Return the [x, y] coordinate for the center point of the cell that contains the specified text.  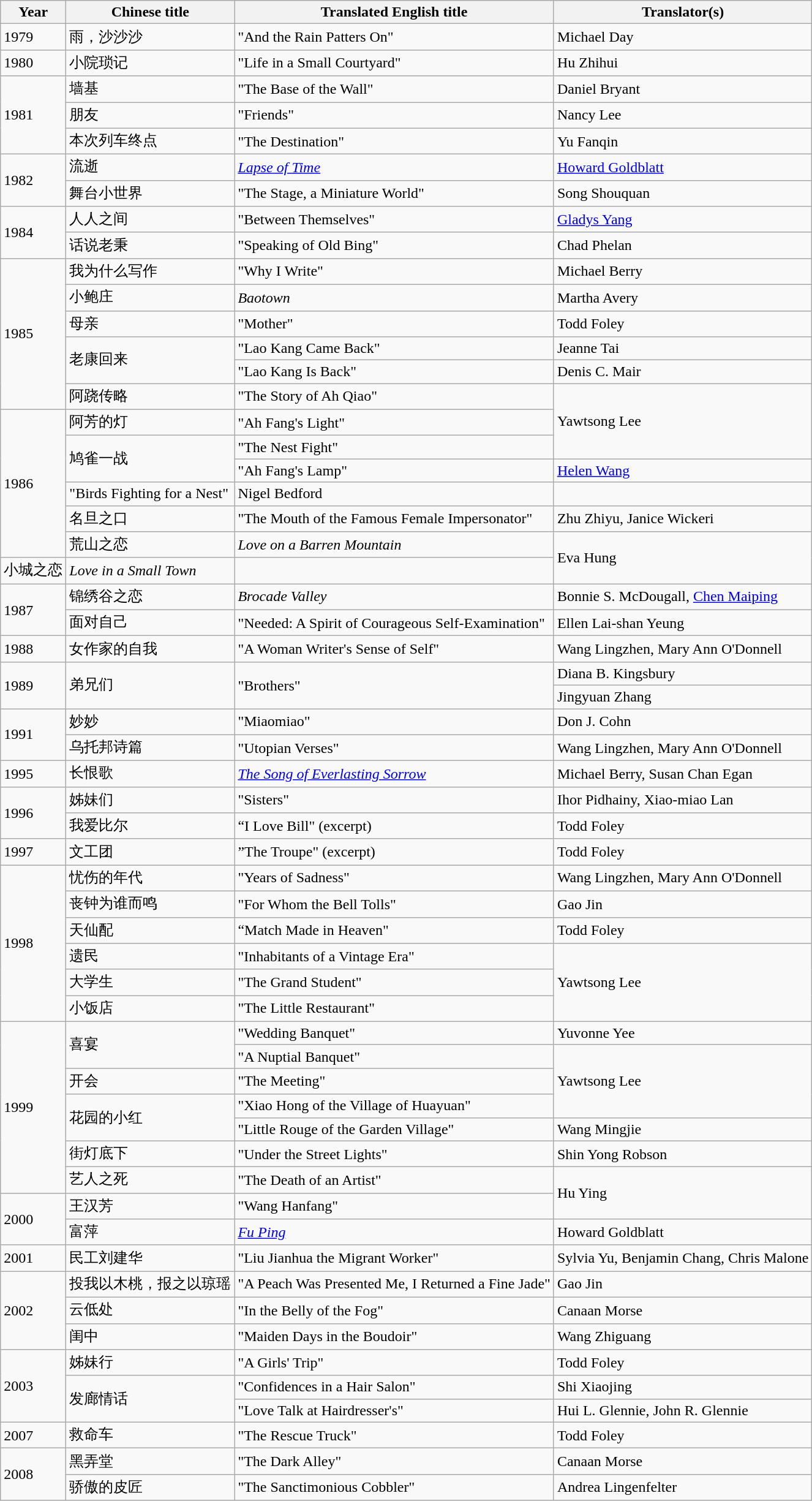
Love in a Small Town [151, 571]
Chad Phelan [682, 245]
"Years of Sadness" [394, 879]
天仙配 [151, 930]
"The Death of an Artist" [394, 1180]
1988 [33, 649]
Michael Berry, Susan Chan Egan [682, 774]
Nigel Bedford [394, 494]
1996 [33, 812]
Hu Zhihui [682, 62]
妙妙 [151, 722]
我为什么写作 [151, 272]
"Miaomiao" [394, 722]
Yu Fanqin [682, 141]
1991 [33, 734]
"Love Talk at Hairdresser's" [394, 1410]
花园的小红 [151, 1117]
Michael Berry [682, 272]
1985 [33, 334]
小鲍庄 [151, 298]
1989 [33, 685]
长恨歌 [151, 774]
云低处 [151, 1310]
Translator(s) [682, 12]
Bonnie S. McDougall, Chen Maiping [682, 597]
流逝 [151, 168]
Brocade Valley [394, 597]
1981 [33, 115]
闺中 [151, 1337]
"Speaking of Old Bing" [394, 245]
荒山之恋 [151, 545]
姊妹们 [151, 800]
"The Sanctimonious Cobbler" [394, 1488]
名旦之口 [151, 518]
"The Mouth of the Famous Female Impersonator" [394, 518]
"Wedding Banquet" [394, 1033]
1979 [33, 37]
舞台小世界 [151, 194]
Michael Day [682, 37]
话说老秉 [151, 245]
"Brothers" [394, 685]
小城之恋 [33, 571]
1986 [33, 483]
Ellen Lai-shan Yeung [682, 622]
"For Whom the Bell Tolls" [394, 904]
The Song of Everlasting Sorrow [394, 774]
"The Dark Alley" [394, 1462]
"Little Rouge of the Garden Village" [394, 1129]
人人之间 [151, 219]
富萍 [151, 1233]
Chinese title [151, 12]
2007 [33, 1435]
母亲 [151, 323]
面对自己 [151, 622]
民工刘建华 [151, 1258]
Diana B. Kingsbury [682, 673]
"Mother" [394, 323]
救命车 [151, 1435]
骄傲的皮匠 [151, 1488]
1980 [33, 62]
Daniel Bryant [682, 89]
"Friends" [394, 115]
小院琐记 [151, 62]
Fu Ping [394, 1233]
Nancy Lee [682, 115]
开会 [151, 1081]
Don J. Cohn [682, 722]
1995 [33, 774]
Yuvonne Yee [682, 1033]
女作家的自我 [151, 649]
"The Nest Fight" [394, 447]
"Lao Kang Came Back" [394, 349]
我爱比尔 [151, 826]
"The Destination" [394, 141]
发廊情话 [151, 1399]
”The Troupe" (excerpt) [394, 852]
"Between Themselves" [394, 219]
Ihor Pidhainy, Xiao-miao Lan [682, 800]
Shi Xiaojing [682, 1387]
Wang Zhiguang [682, 1337]
Denis C. Mair [682, 372]
文工团 [151, 852]
艺人之死 [151, 1180]
"The Little Restaurant" [394, 1008]
Lapse of Time [394, 168]
"In the Belly of the Fog" [394, 1310]
黑弄堂 [151, 1462]
"The Stage, a Miniature World" [394, 194]
"A Girls' Trip" [394, 1363]
王汉芳 [151, 1206]
雨，沙沙沙 [151, 37]
"Birds Fighting for a Nest" [151, 494]
"Ah Fang's Lamp" [394, 471]
Helen Wang [682, 471]
小饭店 [151, 1008]
"Ah Fang's Light" [394, 423]
1999 [33, 1107]
Year [33, 12]
2008 [33, 1474]
投我以木桃，报之以琼瑶 [151, 1284]
Gladys Yang [682, 219]
2001 [33, 1258]
街灯底下 [151, 1154]
"A Peach Was Presented Me, I Returned a Fine Jade" [394, 1284]
"The Meeting" [394, 1081]
"Needed: A Spirit of Courageous Self-Examination" [394, 622]
乌托邦诗篇 [151, 747]
Hui L. Glennie, John R. Glennie [682, 1410]
"Under the Street Lights" [394, 1154]
"The Rescue Truck" [394, 1435]
1998 [33, 943]
弟兄们 [151, 685]
大学生 [151, 983]
"Confidences in a Hair Salon" [394, 1387]
"The Base of the Wall" [394, 89]
Wang Mingjie [682, 1129]
"The Grand Student" [394, 983]
“Match Made in Heaven" [394, 930]
2002 [33, 1310]
Baotown [394, 298]
喜宴 [151, 1045]
Sylvia Yu, Benjamin Chang, Chris Malone [682, 1258]
2003 [33, 1386]
Andrea Lingenfelter [682, 1488]
Zhu Zhiyu, Janice Wickeri [682, 518]
Song Shouquan [682, 194]
姊妹行 [151, 1363]
丧钟为谁而鸣 [151, 904]
锦绣谷之恋 [151, 597]
墙基 [151, 89]
"Xiao Hong of the Village of Huayuan" [394, 1106]
"Wang Hanfang" [394, 1206]
鸠雀一战 [151, 459]
"And the Rain Patters On" [394, 37]
"A Nuptial Banquet" [394, 1056]
1987 [33, 610]
1982 [33, 180]
2000 [33, 1219]
遗民 [151, 957]
"Why I Write" [394, 272]
忧伤的年代 [151, 879]
"Maiden Days in the Boudoir" [394, 1337]
Jingyuan Zhang [682, 697]
Translated English title [394, 12]
1984 [33, 233]
“I Love Bill" (excerpt) [394, 826]
本次列车终点 [151, 141]
"Life in a Small Courtyard" [394, 62]
1997 [33, 852]
Jeanne Tai [682, 349]
阿跷传略 [151, 397]
Eva Hung [682, 558]
老康回来 [151, 360]
"The Story of Ah Qiao" [394, 397]
"Utopian Verses" [394, 747]
Shin Yong Robson [682, 1154]
"Lao Kang Is Back" [394, 372]
"Sisters" [394, 800]
阿芳的灯 [151, 423]
"Inhabitants of a Vintage Era" [394, 957]
"A Woman Writer's Sense of Self" [394, 649]
Martha Avery [682, 298]
朋友 [151, 115]
Love on a Barren Mountain [394, 545]
Hu Ying [682, 1193]
"Liu Jianhua the Migrant Worker" [394, 1258]
